For the text-containing cell, return its midpoint in [x, y] coordinate format. 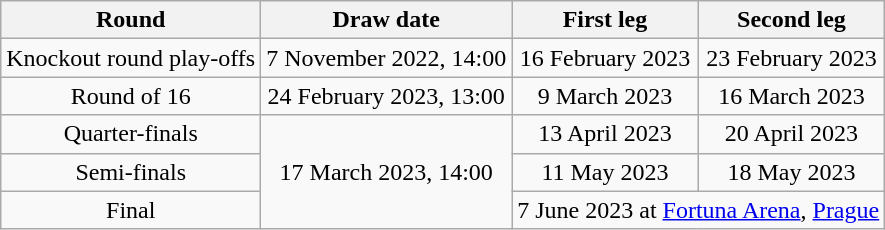
17 March 2023, 14:00 [386, 172]
Round of 16 [131, 96]
Knockout round play-offs [131, 58]
18 May 2023 [792, 172]
24 February 2023, 13:00 [386, 96]
Final [131, 210]
9 March 2023 [605, 96]
11 May 2023 [605, 172]
7 June 2023 at Fortuna Arena, Prague [698, 210]
Quarter-finals [131, 134]
7 November 2022, 14:00 [386, 58]
16 March 2023 [792, 96]
16 February 2023 [605, 58]
First leg [605, 20]
Round [131, 20]
13 April 2023 [605, 134]
20 April 2023 [792, 134]
Draw date [386, 20]
Semi-finals [131, 172]
Second leg [792, 20]
23 February 2023 [792, 58]
